Identify which cell holds the provided text, then report its [x, y] central coordinate. 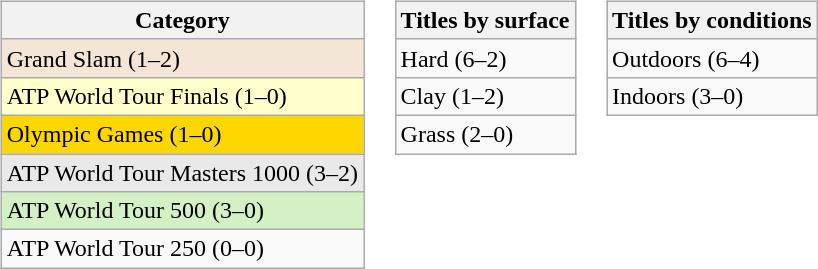
Outdoors (6–4) [712, 58]
Olympic Games (1–0) [182, 134]
Grass (2–0) [485, 134]
Hard (6–2) [485, 58]
ATP World Tour Finals (1–0) [182, 96]
ATP World Tour 500 (3–0) [182, 211]
Grand Slam (1–2) [182, 58]
Category [182, 20]
ATP World Tour 250 (0–0) [182, 249]
ATP World Tour Masters 1000 (3–2) [182, 173]
Indoors (3–0) [712, 96]
Titles by surface [485, 20]
Titles by conditions [712, 20]
Clay (1–2) [485, 96]
